Locate the cell with the specified text and output its [x, y] center coordinate. 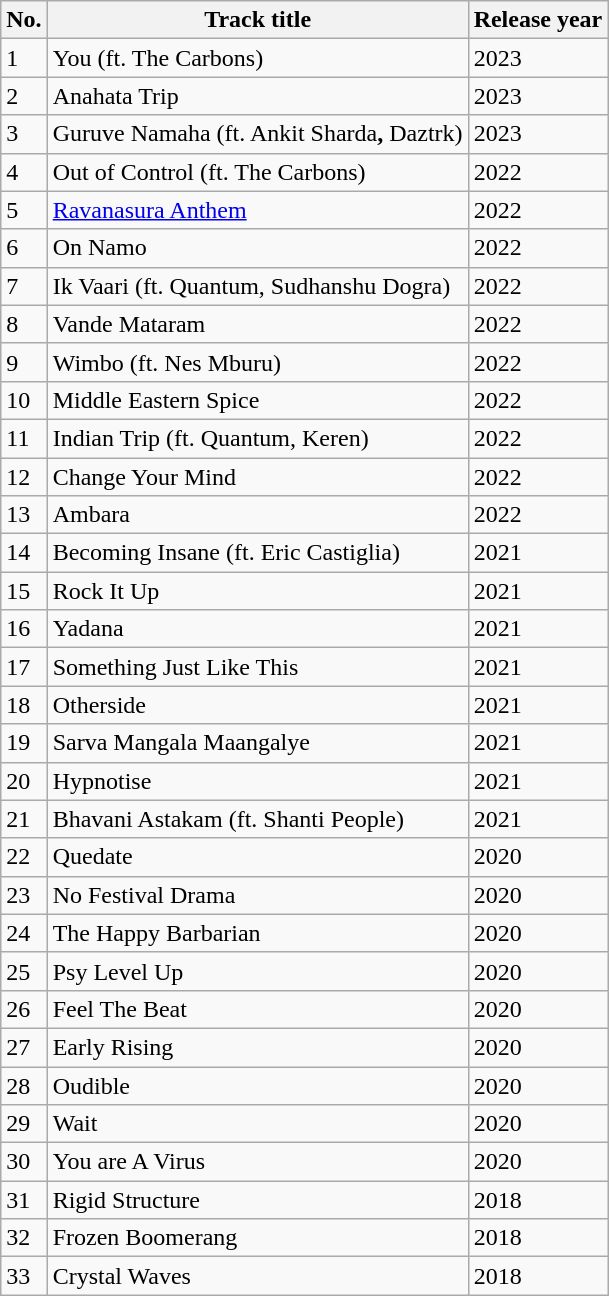
23 [24, 895]
20 [24, 781]
16 [24, 629]
You (ft. The Carbons) [258, 58]
Psy Level Up [258, 971]
Early Rising [258, 1047]
3 [24, 134]
18 [24, 705]
14 [24, 553]
4 [24, 172]
Crystal Waves [258, 1276]
33 [24, 1276]
11 [24, 438]
Sarva Mangala Maangalye [258, 743]
Feel The Beat [258, 1009]
Anahata Trip [258, 96]
2 [24, 96]
Guruve Namaha (ft. Ankit Sharda, Daztrk) [258, 134]
30 [24, 1162]
31 [24, 1200]
Something Just Like This [258, 667]
32 [24, 1238]
26 [24, 1009]
Vande Mataram [258, 324]
13 [24, 515]
28 [24, 1085]
Oudible [258, 1085]
15 [24, 591]
24 [24, 933]
No Festival Drama [258, 895]
7 [24, 286]
Rigid Structure [258, 1200]
Rock It Up [258, 591]
12 [24, 477]
Indian Trip (ft. Quantum, Keren) [258, 438]
Becoming Insane (ft. Eric Castiglia) [258, 553]
22 [24, 857]
Hypnotise [258, 781]
The Happy Barbarian [258, 933]
10 [24, 400]
Out of Control (ft. The Carbons) [258, 172]
25 [24, 971]
On Namo [258, 248]
Middle Eastern Spice [258, 400]
No. [24, 20]
Quedate [258, 857]
Change Your Mind [258, 477]
Track title [258, 20]
Bhavani Astakam (ft. Shanti People) [258, 819]
Ik Vaari (ft. Quantum, Sudhanshu Dogra) [258, 286]
Otherside [258, 705]
6 [24, 248]
1 [24, 58]
Ambara [258, 515]
Ravanasura Anthem [258, 210]
29 [24, 1124]
19 [24, 743]
8 [24, 324]
5 [24, 210]
You are A Virus [258, 1162]
Wait [258, 1124]
Frozen Boomerang [258, 1238]
21 [24, 819]
17 [24, 667]
Yadana [258, 629]
Wimbo (ft. Nes Mburu) [258, 362]
27 [24, 1047]
Release year [538, 20]
9 [24, 362]
